Output the [x, y] coordinate of the center of the cell containing the given text.  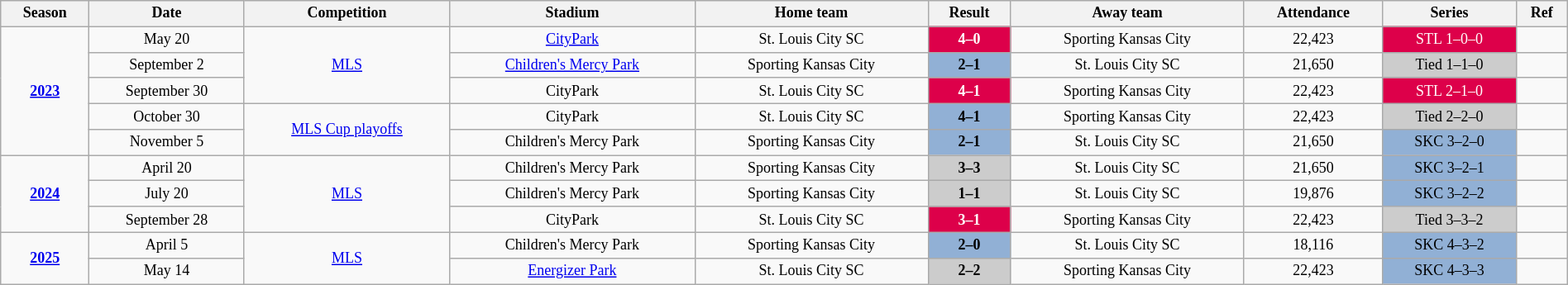
18,116 [1313, 245]
May 14 [167, 271]
November 5 [167, 142]
May 20 [167, 40]
STL 2–1–0 [1450, 91]
April 5 [167, 245]
Competition [347, 13]
SKC 4–3–2 [1450, 245]
Ref [1542, 13]
2025 [45, 258]
STL 1–0–0 [1450, 40]
SKC 3–2–0 [1450, 142]
October 30 [167, 116]
Attendance [1313, 13]
Home team [811, 13]
4–0 [969, 40]
Away team [1127, 13]
19,876 [1313, 193]
1–1 [969, 193]
Stadium [572, 13]
Tied 2–2–0 [1450, 116]
April 20 [167, 169]
2024 [45, 194]
2023 [45, 91]
Result [969, 13]
Tied 1–1–0 [1450, 64]
September 2 [167, 64]
3–1 [969, 220]
SKC 3–2–2 [1450, 193]
September 28 [167, 220]
July 20 [167, 193]
Date [167, 13]
Energizer Park [572, 271]
2–2 [969, 271]
Tied 3–3–2 [1450, 220]
Series [1450, 13]
MLS Cup playoffs [347, 129]
SKC 4–3–3 [1450, 271]
3–3 [969, 169]
2–0 [969, 245]
September 30 [167, 91]
Season [45, 13]
SKC 3–2–1 [1450, 169]
